Locate the cell with the specified text and output its (x, y) center coordinate. 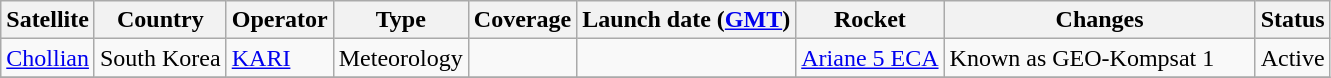
Changes (1100, 20)
Status (1292, 20)
Operator (280, 20)
Coverage (522, 20)
KARI (280, 58)
Type (400, 20)
Rocket (870, 20)
Satellite (48, 20)
Country (160, 20)
Ariane 5 ECA (870, 58)
South Korea (160, 58)
Active (1292, 58)
Meteorology (400, 58)
Chollian (48, 58)
Known as GEO-Kompsat 1 (1100, 58)
Launch date (GMT) (686, 20)
